Search for the cell housing the specified text and yield its [X, Y] center coordinate. 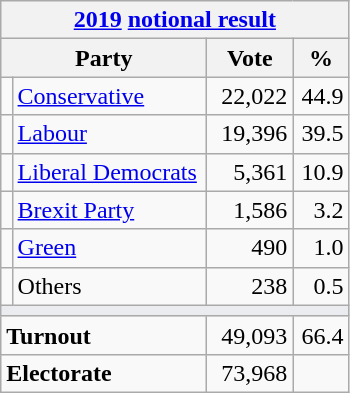
238 [250, 286]
Liberal Democrats [110, 172]
19,396 [250, 134]
Turnout [104, 335]
1.0 [321, 248]
Electorate [104, 373]
% [321, 58]
Party [104, 58]
39.5 [321, 134]
5,361 [250, 172]
22,022 [250, 96]
66.4 [321, 335]
Green [110, 248]
Labour [110, 134]
0.5 [321, 286]
Vote [250, 58]
73,968 [250, 373]
490 [250, 248]
3.2 [321, 210]
10.9 [321, 172]
49,093 [250, 335]
Brexit Party [110, 210]
2019 notional result [175, 20]
1,586 [250, 210]
Others [110, 286]
Conservative [110, 96]
44.9 [321, 96]
